Identify which cell holds the provided text, then report its [x, y] central coordinate. 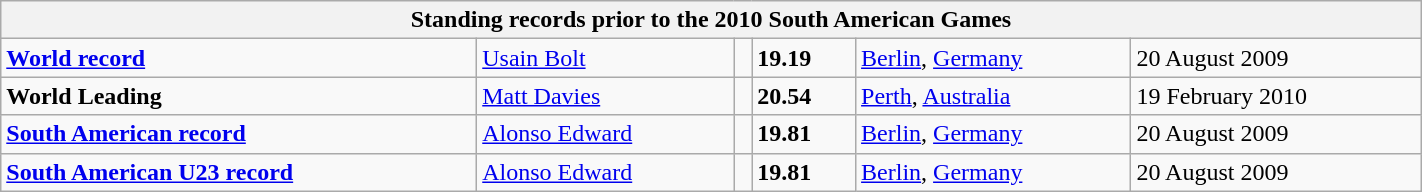
20.54 [804, 96]
South American record [239, 134]
19 February 2010 [1276, 96]
World Leading [239, 96]
World record [239, 58]
South American U23 record [239, 172]
Standing records prior to the 2010 South American Games [711, 20]
19.19 [804, 58]
Usain Bolt [606, 58]
Perth, Australia [994, 96]
Matt Davies [606, 96]
